Pinpoint the cell where the given text exists, returning its [x, y] midpoint coordinate. 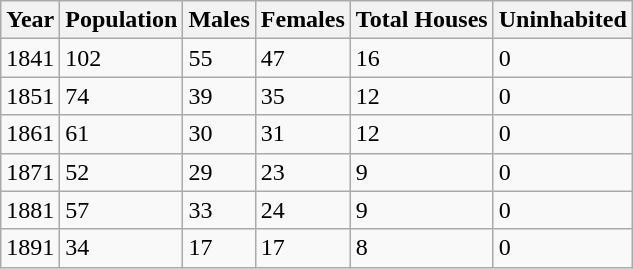
1871 [30, 172]
Uninhabited [562, 20]
8 [422, 248]
47 [302, 58]
1861 [30, 134]
1891 [30, 248]
1851 [30, 96]
55 [219, 58]
1881 [30, 210]
1841 [30, 58]
30 [219, 134]
Total Houses [422, 20]
31 [302, 134]
Year [30, 20]
29 [219, 172]
39 [219, 96]
102 [122, 58]
16 [422, 58]
34 [122, 248]
74 [122, 96]
61 [122, 134]
35 [302, 96]
57 [122, 210]
52 [122, 172]
Males [219, 20]
33 [219, 210]
24 [302, 210]
Population [122, 20]
Females [302, 20]
23 [302, 172]
